Locate the cell with the specified text and output its [X, Y] center coordinate. 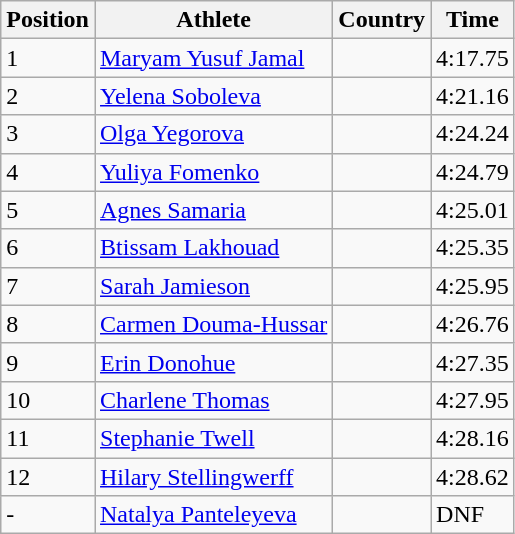
4:25.35 [473, 248]
4:28.62 [473, 477]
4:24.24 [473, 134]
Sarah Jamieson [213, 286]
3 [48, 134]
4:27.95 [473, 400]
2 [48, 96]
4:27.35 [473, 362]
10 [48, 400]
Athlete [213, 20]
4:17.75 [473, 58]
1 [48, 58]
Maryam Yusuf Jamal [213, 58]
Carmen Douma-Hussar [213, 324]
Position [48, 20]
11 [48, 438]
9 [48, 362]
4:25.01 [473, 210]
4:21.16 [473, 96]
Btissam Lakhouad [213, 248]
DNF [473, 515]
Charlene Thomas [213, 400]
12 [48, 477]
Time [473, 20]
4 [48, 172]
4:26.76 [473, 324]
8 [48, 324]
Olga Yegorova [213, 134]
Country [382, 20]
Yelena Soboleva [213, 96]
Natalya Panteleyeva [213, 515]
7 [48, 286]
Yuliya Fomenko [213, 172]
4:25.95 [473, 286]
- [48, 515]
Hilary Stellingwerff [213, 477]
Agnes Samaria [213, 210]
Erin Donohue [213, 362]
4:28.16 [473, 438]
Stephanie Twell [213, 438]
6 [48, 248]
4:24.79 [473, 172]
5 [48, 210]
